Extract the [X, Y] coordinate from the center of the cell holding the provided text.  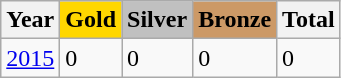
Year [30, 20]
Gold [91, 20]
Total [309, 20]
Silver [158, 20]
Bronze [235, 20]
2015 [30, 58]
